Capture the cell that displays the provided text and extract its [X, Y] central coordinate. 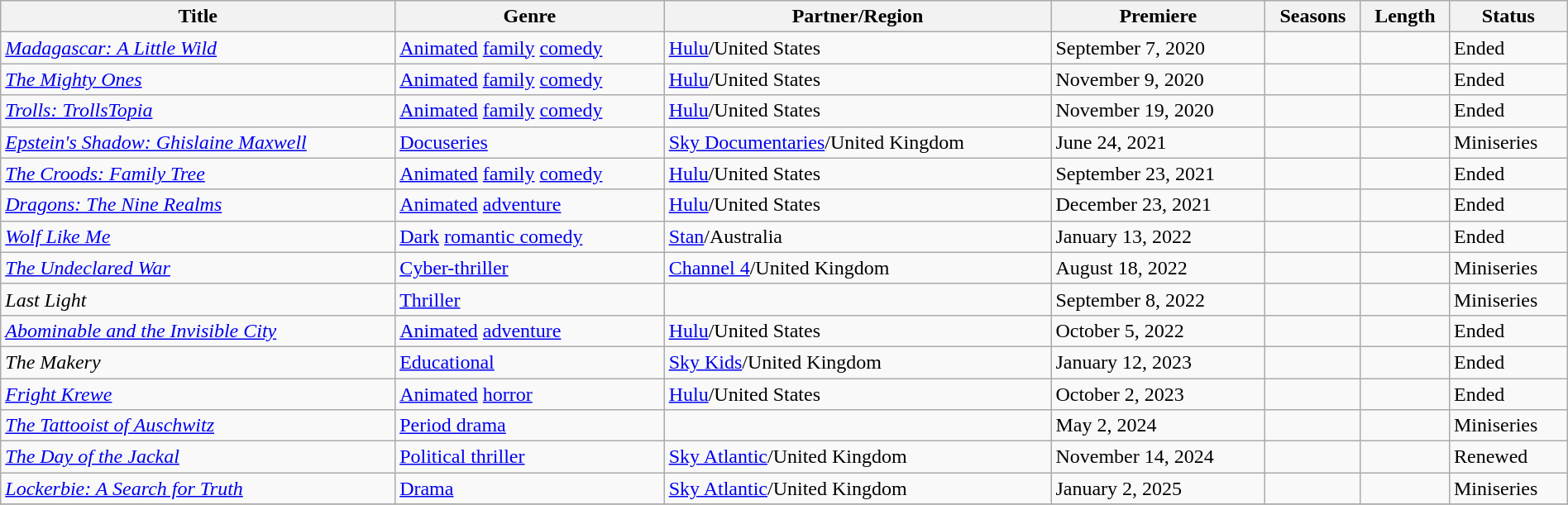
Political thriller [530, 457]
September 7, 2020 [1158, 48]
January 12, 2023 [1158, 362]
October 5, 2022 [1158, 331]
Sky Kids/United Kingdom [858, 362]
Docuseries [530, 142]
Cyber-thriller [530, 268]
Fright Krewe [198, 394]
Dark romantic comedy [530, 236]
The Croods: Family Tree [198, 174]
Drama [530, 488]
The Tattooist of Auschwitz [198, 426]
The Day of the Jackal [198, 457]
The Undeclared War [198, 268]
Partner/Region [858, 17]
January 13, 2022 [1158, 236]
November 9, 2020 [1158, 79]
Wolf Like Me [198, 236]
September 23, 2021 [1158, 174]
Seasons [1313, 17]
Trolls: TrollsTopia [198, 111]
January 2, 2025 [1158, 488]
Thriller [530, 299]
August 18, 2022 [1158, 268]
Madagascar: A Little Wild [198, 48]
Length [1404, 17]
Premiere [1158, 17]
The Makery [198, 362]
May 2, 2024 [1158, 426]
November 19, 2020 [1158, 111]
Lockerbie: A Search for Truth [198, 488]
June 24, 2021 [1158, 142]
October 2, 2023 [1158, 394]
Stan/Australia [858, 236]
Abominable and the Invisible City [198, 331]
The Mighty Ones [198, 79]
September 8, 2022 [1158, 299]
Genre [530, 17]
Last Light [198, 299]
Educational [530, 362]
Period drama [530, 426]
November 14, 2024 [1158, 457]
Status [1508, 17]
Animated horror [530, 394]
Renewed [1508, 457]
Epstein's Shadow: Ghislaine Maxwell [198, 142]
Title [198, 17]
Sky Documentaries/United Kingdom [858, 142]
December 23, 2021 [1158, 205]
Channel 4/United Kingdom [858, 268]
Dragons: The Nine Realms [198, 205]
